Identify which cell holds the provided text, then report its (X, Y) central coordinate. 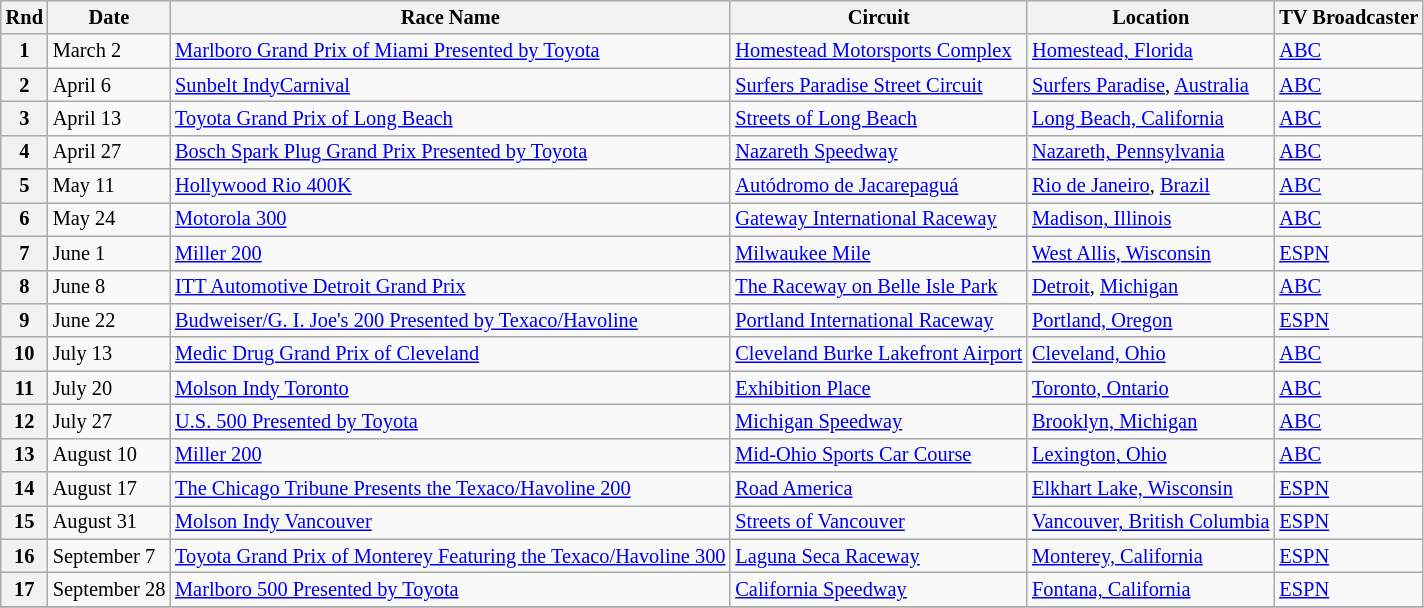
Lexington, Ohio (1150, 455)
Bosch Spark Plug Grand Prix Presented by Toyota (450, 152)
1 (24, 51)
Milwaukee Mile (878, 253)
Toyota Grand Prix of Long Beach (450, 118)
11 (24, 388)
Gateway International Raceway (878, 219)
Budweiser/G. I. Joe's 200 Presented by Texaco/Havoline (450, 320)
Nazareth Speedway (878, 152)
8 (24, 287)
Toronto, Ontario (1150, 388)
Marlboro 500 Presented by Toyota (450, 589)
July 13 (109, 354)
Mid-Ohio Sports Car Course (878, 455)
Streets of Long Beach (878, 118)
Sunbelt IndyCarnival (450, 85)
September 28 (109, 589)
Laguna Seca Raceway (878, 556)
13 (24, 455)
Long Beach, California (1150, 118)
Race Name (450, 17)
14 (24, 489)
5 (24, 186)
Exhibition Place (878, 388)
Surfers Paradise Street Circuit (878, 85)
Fontana, California (1150, 589)
15 (24, 522)
Road America (878, 489)
3 (24, 118)
Molson Indy Toronto (450, 388)
Homestead, Florida (1150, 51)
March 2 (109, 51)
2 (24, 85)
April 13 (109, 118)
Rnd (24, 17)
September 7 (109, 556)
Circuit (878, 17)
April 27 (109, 152)
Cleveland Burke Lakefront Airport (878, 354)
June 22 (109, 320)
Location (1150, 17)
May 11 (109, 186)
Nazareth, Pennsylvania (1150, 152)
U.S. 500 Presented by Toyota (450, 421)
12 (24, 421)
Autódromo de Jacarepaguá (878, 186)
August 17 (109, 489)
The Raceway on Belle Isle Park (878, 287)
Medic Drug Grand Prix of Cleveland (450, 354)
Homestead Motorsports Complex (878, 51)
Monterey, California (1150, 556)
7 (24, 253)
Marlboro Grand Prix of Miami Presented by Toyota (450, 51)
Hollywood Rio 400K (450, 186)
TV Broadcaster (1348, 17)
Madison, Illinois (1150, 219)
16 (24, 556)
Motorola 300 (450, 219)
9 (24, 320)
Surfers Paradise, Australia (1150, 85)
Toyota Grand Prix of Monterey Featuring the Texaco/Havoline 300 (450, 556)
4 (24, 152)
August 10 (109, 455)
Rio de Janeiro, Brazil (1150, 186)
17 (24, 589)
Brooklyn, Michigan (1150, 421)
Portland, Oregon (1150, 320)
July 27 (109, 421)
Elkhart Lake, Wisconsin (1150, 489)
ITT Automotive Detroit Grand Prix (450, 287)
July 20 (109, 388)
May 24 (109, 219)
Cleveland, Ohio (1150, 354)
6 (24, 219)
Michigan Speedway (878, 421)
June 1 (109, 253)
West Allis, Wisconsin (1150, 253)
Date (109, 17)
Molson Indy Vancouver (450, 522)
10 (24, 354)
August 31 (109, 522)
June 8 (109, 287)
April 6 (109, 85)
California Speedway (878, 589)
The Chicago Tribune Presents the Texaco/Havoline 200 (450, 489)
Vancouver, British Columbia (1150, 522)
Portland International Raceway (878, 320)
Streets of Vancouver (878, 522)
Detroit, Michigan (1150, 287)
